Provide the (x, y) coordinate of the cell's center where the given text is located.  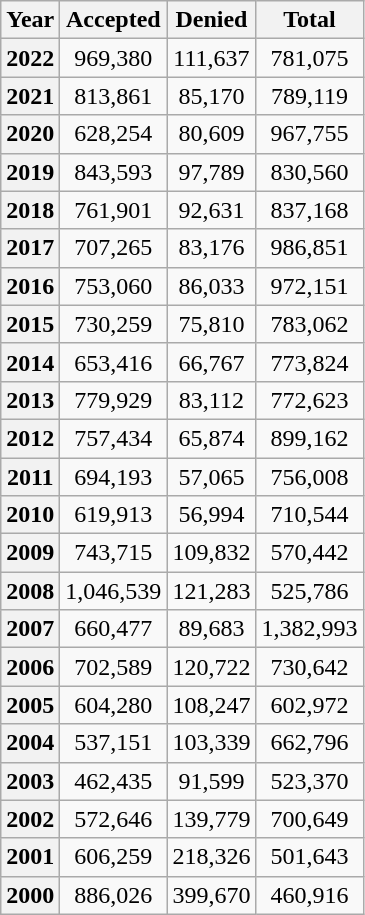
2009 (30, 553)
2001 (30, 857)
91,599 (212, 781)
80,609 (212, 134)
399,670 (212, 895)
969,380 (114, 58)
606,259 (114, 857)
757,434 (114, 438)
218,326 (212, 857)
2017 (30, 248)
602,972 (310, 705)
2016 (30, 286)
462,435 (114, 781)
56,994 (212, 515)
967,755 (310, 134)
139,779 (212, 819)
1,382,993 (310, 629)
2013 (30, 400)
743,715 (114, 553)
899,162 (310, 438)
2021 (30, 96)
662,796 (310, 743)
837,168 (310, 210)
2004 (30, 743)
Total (310, 20)
108,247 (212, 705)
628,254 (114, 134)
86,033 (212, 286)
83,176 (212, 248)
2011 (30, 477)
700,649 (310, 819)
523,370 (310, 781)
707,265 (114, 248)
57,065 (212, 477)
972,151 (310, 286)
Denied (212, 20)
2008 (30, 591)
694,193 (114, 477)
653,416 (114, 362)
772,623 (310, 400)
761,901 (114, 210)
1,046,539 (114, 591)
604,280 (114, 705)
2012 (30, 438)
781,075 (310, 58)
120,722 (212, 667)
783,062 (310, 324)
756,008 (310, 477)
2003 (30, 781)
702,589 (114, 667)
66,767 (212, 362)
886,026 (114, 895)
97,789 (212, 172)
2015 (30, 324)
572,646 (114, 819)
730,642 (310, 667)
85,170 (212, 96)
813,861 (114, 96)
830,560 (310, 172)
2018 (30, 210)
121,283 (212, 591)
730,259 (114, 324)
537,151 (114, 743)
111,637 (212, 58)
2007 (30, 629)
89,683 (212, 629)
779,929 (114, 400)
986,851 (310, 248)
619,913 (114, 515)
92,631 (212, 210)
103,339 (212, 743)
2014 (30, 362)
83,112 (212, 400)
2020 (30, 134)
460,916 (310, 895)
65,874 (212, 438)
525,786 (310, 591)
2022 (30, 58)
570,442 (310, 553)
2000 (30, 895)
Year (30, 20)
2010 (30, 515)
843,593 (114, 172)
2002 (30, 819)
501,643 (310, 857)
109,832 (212, 553)
753,060 (114, 286)
2019 (30, 172)
Accepted (114, 20)
2006 (30, 667)
660,477 (114, 629)
2005 (30, 705)
773,824 (310, 362)
75,810 (212, 324)
789,119 (310, 96)
710,544 (310, 515)
